Identify which cell holds the provided text, then report its [X, Y] central coordinate. 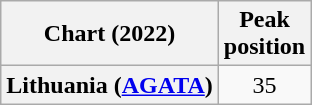
35 [264, 85]
Lithuania (AGATA) [110, 85]
Chart (2022) [110, 34]
Peakposition [264, 34]
